Scan for the cell matching the given text and deliver its (X, Y) coordinate at center. 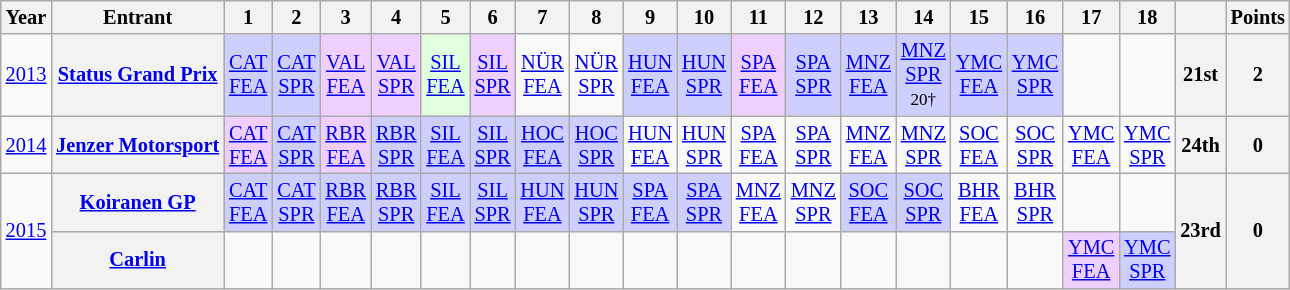
Status Grand Prix (138, 75)
3 (345, 17)
2014 (26, 145)
MNZSPR20† (924, 75)
15 (979, 17)
Year (26, 17)
18 (1147, 17)
Jenzer Motorsport (138, 145)
13 (868, 17)
16 (1035, 17)
Entrant (138, 17)
2015 (26, 230)
5 (445, 17)
NÜRSPR (596, 75)
BHRSPR (1035, 202)
21st (1200, 75)
NÜRFEA (543, 75)
VALSPR (396, 75)
9 (650, 17)
HOCSPR (596, 145)
12 (814, 17)
23rd (1200, 230)
BHRFEA (979, 202)
Points (1258, 17)
24th (1200, 145)
11 (758, 17)
17 (1091, 17)
Carlin (138, 260)
10 (704, 17)
8 (596, 17)
6 (493, 17)
14 (924, 17)
Koiranen GP (138, 202)
7 (543, 17)
1 (248, 17)
4 (396, 17)
2013 (26, 75)
VALFEA (345, 75)
HOCFEA (543, 145)
